Search for the cell housing the specified text and yield its (x, y) center coordinate. 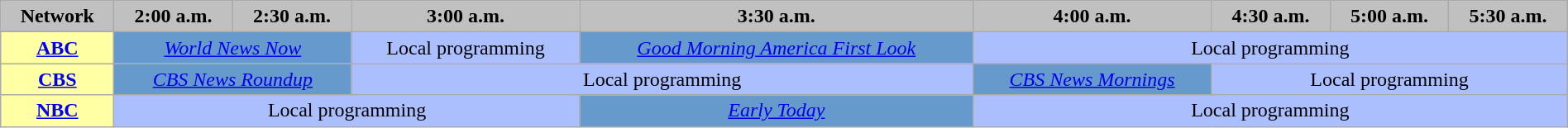
CBS News Mornings (1092, 79)
2:30 a.m. (291, 17)
4:00 a.m. (1092, 17)
Early Today (776, 111)
NBC (58, 111)
3:00 a.m. (466, 17)
4:30 a.m. (1270, 17)
Network (58, 17)
Good Morning America First Look (776, 48)
5:00 a.m. (1389, 17)
5:30 a.m. (1508, 17)
CBS News Roundup (233, 79)
3:30 a.m. (776, 17)
CBS (58, 79)
2:00 a.m. (174, 17)
World News Now (233, 48)
ABC (58, 48)
